Scan for the cell matching the given text and deliver its (X, Y) coordinate at center. 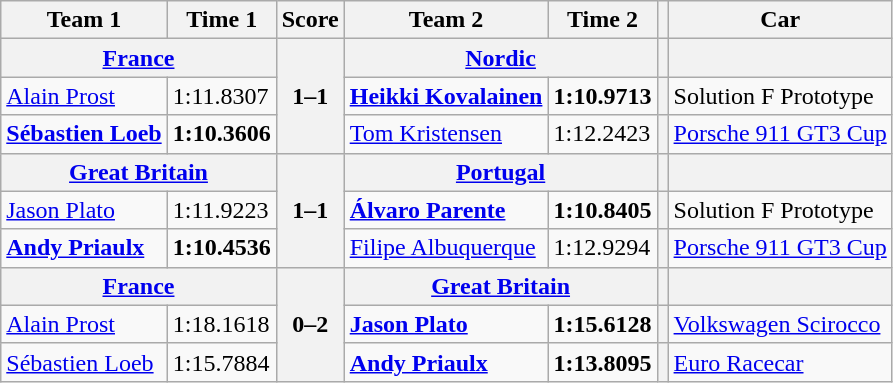
Nordic (500, 58)
1:18.1618 (222, 324)
Time 2 (602, 20)
1:10.8405 (602, 210)
Car (780, 20)
1:10.3606 (222, 134)
Filipe Albuquerque (446, 248)
Tom Kristensen (446, 134)
1:15.7884 (222, 362)
Álvaro Parente (446, 210)
Score (310, 20)
Portugal (500, 172)
Volkswagen Scirocco (780, 324)
1:13.8095 (602, 362)
1:10.9713 (602, 96)
1:12.2423 (602, 134)
Team 2 (446, 20)
1:10.4536 (222, 248)
Team 1 (84, 20)
Time 1 (222, 20)
1:12.9294 (602, 248)
1:15.6128 (602, 324)
1:11.9223 (222, 210)
Euro Racecar (780, 362)
0–2 (310, 324)
1:11.8307 (222, 96)
Heikki Kovalainen (446, 96)
